Determine the (X, Y) coordinate at the center of the cell enclosing the given text.  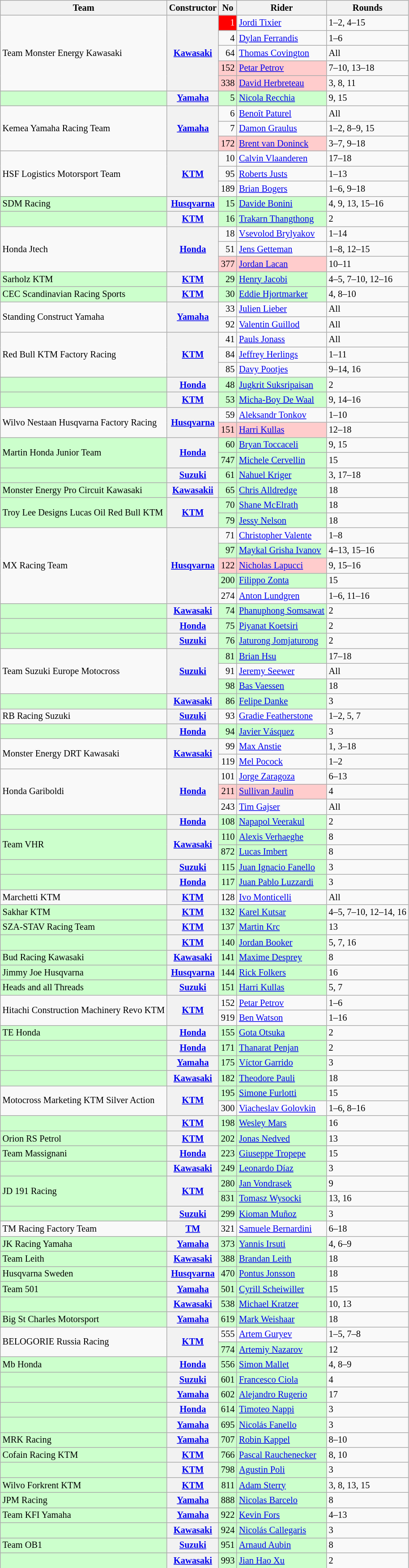
1–2, 5, 7 (368, 716)
Timoteo Nappi (282, 1409)
1–8 (368, 535)
33 (228, 309)
144 (228, 972)
Maxime Desprey (282, 958)
175 (228, 1063)
1–2 (368, 761)
Jeffrey Herlings (282, 354)
Roberts Justs (282, 174)
274 (228, 596)
6 (228, 113)
1–6, 8–16 (368, 1108)
3, 8, 11 (368, 83)
888 (228, 1500)
Motocross Marketing KTM Silver Action (84, 1101)
3–7, 9–18 (368, 143)
Standing Construct Yamaha (84, 316)
Mel Pocock (282, 761)
Brian Hsu (282, 656)
1–6, 9–18 (368, 189)
7–10, 13–18 (368, 68)
Pauls Jonass (282, 339)
766 (228, 1455)
41 (228, 339)
5 (228, 98)
Ivo Monticelli (282, 897)
619 (228, 1319)
Theodore Pauli (282, 1078)
Jordan Booker (282, 942)
10–11 (368, 264)
115 (228, 867)
Ben Watson (282, 1018)
Nicola Recchia (282, 98)
Wilvo Forkrent KTM (84, 1485)
538 (228, 1304)
74 (228, 611)
Team 501 (84, 1289)
99 (228, 747)
707 (228, 1440)
Jaturong Jomjaturong (282, 641)
64 (228, 53)
6–18 (368, 1229)
747 (228, 460)
Leonardo Díaz (282, 1168)
922 (228, 1515)
53 (228, 400)
9–14, 16 (368, 369)
Brian Bogers (282, 189)
Husqvarna Sweden (84, 1274)
614 (228, 1409)
1–11 (368, 354)
Eddie Hjortmarker (282, 294)
140 (228, 942)
Jorge Zaragoza (282, 777)
924 (228, 1530)
Rider (282, 8)
SZA-STAV Racing Team (84, 927)
Felipe Danke (282, 701)
128 (228, 897)
Davide Bonini (282, 204)
12 (368, 1349)
202 (228, 1138)
HSF Logistics Motorsport Team (84, 174)
Marchetti KTM (84, 897)
97 (228, 550)
71 (228, 535)
Maykal Grisha Ivanov (282, 550)
338 (228, 83)
137 (228, 927)
4, 8–10 (368, 294)
BELOGORIE Russia Racing (84, 1342)
110 (228, 837)
4–5, 7–10, 12–16 (368, 279)
141 (228, 958)
Dylan Ferrandis (282, 38)
1–10 (368, 415)
Henry Jacobi (282, 279)
Team KFI Yamaha (84, 1515)
86 (228, 701)
Karel Kutsar (282, 912)
Tomasz Wysocki (282, 1199)
Trakarn Thangthong (282, 219)
Arnaud Aubin (282, 1545)
93 (228, 716)
Thanarat Penjan (282, 1048)
David Herbreteau (282, 83)
Vsevolod Brylyakov (282, 234)
Filippo Zonta (282, 580)
872 (228, 852)
61 (228, 475)
Bas Vaessen (282, 686)
Mark Weishaar (282, 1319)
501 (228, 1289)
Yannis Irsuti (282, 1244)
695 (228, 1425)
172 (228, 143)
Constructor (193, 8)
Alejandro Rugerio (282, 1395)
249 (228, 1168)
TM Racing Factory Team (84, 1229)
470 (228, 1274)
Martin Honda Junior Team (84, 452)
Jian Hao Xu (282, 1560)
555 (228, 1334)
JK Racing Yamaha (84, 1244)
Sakhar KTM (84, 912)
Team VHR (84, 844)
Cofain Racing KTM (84, 1455)
200 (228, 580)
Wesley Mars (282, 1123)
Nicolás Callegaris (282, 1530)
65 (228, 490)
Damon Graulus (282, 129)
13, 16 (368, 1199)
59 (228, 415)
Gota Otsuka (282, 1033)
12–18 (368, 430)
1–5, 7–8 (368, 1334)
4, 9, 13, 15–16 (368, 204)
171 (228, 1048)
51 (228, 249)
1–13 (368, 174)
85 (228, 369)
182 (228, 1078)
Kawasakii (193, 490)
4, 8–9 (368, 1364)
TE Honda (84, 1033)
Shane McElrath (282, 505)
6–13 (368, 777)
Team Massignani (84, 1153)
Team OB1 (84, 1545)
Nicolás Fanello (282, 1425)
1–8, 12–15 (368, 249)
Jan Vondrasek (282, 1184)
84 (228, 354)
Adam Sterry (282, 1485)
Calvin Vlaanderen (282, 159)
811 (228, 1485)
Jessy Nelson (282, 520)
81 (228, 656)
388 (228, 1259)
94 (228, 731)
8, 10 (368, 1455)
211 (228, 791)
601 (228, 1379)
132 (228, 912)
243 (228, 807)
Anton Lundgren (282, 596)
1–6, 11–16 (368, 596)
7 (228, 129)
122 (228, 566)
117 (228, 882)
Jugkrit Suksripaisan (282, 385)
195 (228, 1093)
Brandan Leith (282, 1259)
Artemiy Nazarov (282, 1349)
9, 14–16 (368, 400)
10, 13 (368, 1304)
373 (228, 1244)
Honda Gariboldi (84, 792)
Max Anstie (282, 747)
Piyanat Koetsiri (282, 626)
Jordi Tixier (282, 23)
Juan Pablo Luzzardi (282, 882)
29 (228, 279)
9, 15–16 (368, 566)
Francesco Ciola (282, 1379)
8–10 (368, 1440)
Orion RS Petrol (84, 1138)
Davy Pootjes (282, 369)
831 (228, 1199)
Jimmy Joe Husqvarna (84, 972)
4, 6–9 (368, 1244)
Jens Getteman (282, 249)
951 (228, 1545)
30 (228, 294)
377 (228, 264)
299 (228, 1214)
Bryan Toccaceli (282, 445)
3, 17–18 (368, 475)
Agustin Poli (282, 1470)
919 (228, 1018)
1–2, 4–15 (368, 23)
5, 7 (368, 988)
Team Suzuki Europe Motocross (84, 671)
Martin Krc (282, 927)
Robin Kappel (282, 1440)
774 (228, 1349)
79 (228, 520)
189 (228, 189)
300 (228, 1108)
Cyrill Scheiwiller (282, 1289)
Simon Mallet (282, 1364)
Monster Energy DRT Kawasaki (84, 754)
Julien Lieber (282, 309)
108 (228, 822)
Kevin Fors (282, 1515)
Javier Vásquez (282, 731)
Víctor Garrido (282, 1063)
Sullivan Jaulin (282, 791)
5, 7, 16 (368, 942)
Benoît Paturel (282, 113)
1 (228, 23)
Team Leith (84, 1259)
Monster Energy Pro Circuit Kawasaki (84, 490)
Pontus Jonsson (282, 1274)
223 (228, 1153)
Juan Ignacio Fanello (282, 867)
Chris Alldredge (282, 490)
993 (228, 1560)
Nicolas Barcelo (282, 1500)
Jonas Nedved (282, 1138)
Mb Honda (84, 1364)
Red Bull KTM Factory Racing (84, 355)
Sarholz KTM (84, 279)
Aleksandr Tonkov (282, 415)
1–16 (368, 1018)
602 (228, 1395)
Artem Guryev (282, 1334)
Jordan Lacan (282, 264)
Lucas Imbert (282, 852)
9 (368, 1184)
Nicholas Lapucci (282, 566)
TM (193, 1229)
Team Monster Energy Kawasaki (84, 53)
Nahuel Kriger (282, 475)
Team (84, 8)
Viacheslav Golovkin (282, 1108)
95 (228, 174)
75 (228, 626)
Pascal Rauchenecker (282, 1455)
Alexis Verhaeghe (282, 837)
48 (228, 385)
Michael Kratzer (282, 1304)
Jeremy Seewer (282, 671)
76 (228, 641)
Phanuphong Somsawat (282, 611)
17 (368, 1395)
Rick Folkers (282, 972)
10 (228, 159)
556 (228, 1364)
Brent van Doninck (282, 143)
Rounds (368, 8)
Heads and all Threads (84, 988)
Christopher Valente (282, 535)
198 (228, 1123)
155 (228, 1033)
Thomas Covington (282, 53)
1–14 (368, 234)
RB Racing Suzuki (84, 716)
Wilvo Nestaan Husqvarna Factory Racing (84, 422)
Micha-Boy De Waal (282, 400)
Valentin Guillod (282, 324)
Giuseppe Tropepe (282, 1153)
No (228, 8)
SDM Racing (84, 204)
4–5, 7–10, 12–14, 16 (368, 912)
91 (228, 671)
Big St Charles Motorsport (84, 1319)
MRK Racing (84, 1440)
Hitachi Construction Machinery Revo KTM (84, 1010)
98 (228, 686)
Simone Furlotti (282, 1093)
Kioman Muñoz (282, 1214)
321 (228, 1229)
Honda Jtech (84, 249)
119 (228, 761)
Samuele Bernardini (282, 1229)
MX Racing Team (84, 565)
280 (228, 1184)
1, 3–18 (368, 747)
798 (228, 1470)
1–2, 8–9, 15 (368, 129)
70 (228, 505)
Napapol Veerakul (282, 822)
Bud Racing Kawasaki (84, 958)
92 (228, 324)
Gradie Featherstone (282, 716)
CEC Scandinavian Racing Sports (84, 294)
Michele Cervellin (282, 460)
4–13 (368, 1515)
4–13, 15–16 (368, 550)
Kemea Yamaha Racing Team (84, 128)
101 (228, 777)
JD 191 Racing (84, 1191)
3, 8, 13, 15 (368, 1485)
JPM Racing (84, 1500)
60 (228, 445)
Troy Lee Designs Lucas Oil Red Bull KTM (84, 512)
Tim Gajser (282, 807)
